Capture the cell that displays the provided text and extract its (x, y) central coordinate. 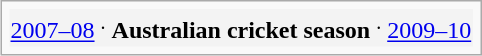
2007–08 . Australian cricket season . 2009–10 (241, 27)
